Search for the cell housing the specified text and yield its [x, y] center coordinate. 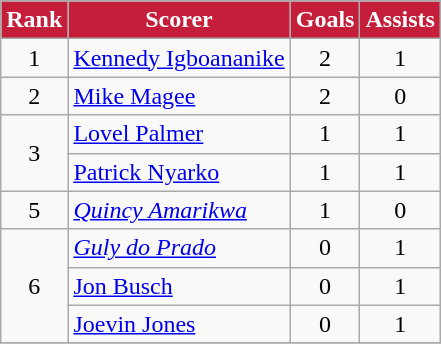
Goals [325, 20]
Assists [400, 20]
Kennedy Igboananike [179, 58]
Quincy Amarikwa [179, 210]
Jon Busch [179, 286]
Patrick Nyarko [179, 172]
Scorer [179, 20]
Joevin Jones [179, 324]
Guly do Prado [179, 248]
Mike Magee [179, 96]
Lovel Palmer [179, 134]
6 [34, 286]
5 [34, 210]
Rank [34, 20]
3 [34, 153]
